Provide the (x, y) coordinate of the cell's center where the given text is located.  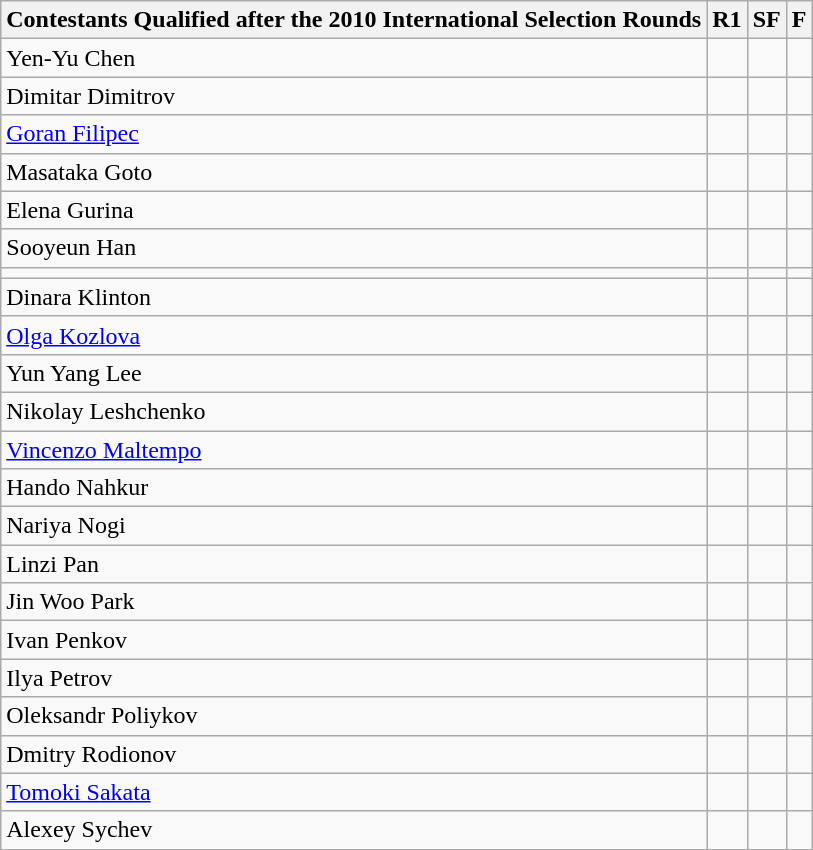
Sooyeun Han (354, 248)
F (799, 20)
Nariya Nogi (354, 526)
Masataka Goto (354, 172)
Yun Yang Lee (354, 373)
Ivan Penkov (354, 640)
Nikolay Leshchenko (354, 411)
Oleksandr Poliykov (354, 716)
Vincenzo Maltempo (354, 449)
Dmitry Rodionov (354, 754)
SF (766, 20)
Contestants Qualified after the 2010 International Selection Rounds (354, 20)
Yen-Yu Chen (354, 58)
Olga Kozlova (354, 335)
Linzi Pan (354, 564)
Jin Woo Park (354, 602)
Dinara Klinton (354, 297)
Goran Filipec (354, 134)
Hando Nahkur (354, 488)
R1 (727, 20)
Tomoki Sakata (354, 792)
Alexey Sychev (354, 830)
Elena Gurina (354, 210)
Ilya Petrov (354, 678)
Dimitar Dimitrov (354, 96)
